For the text-containing cell, return its midpoint in (X, Y) coordinate format. 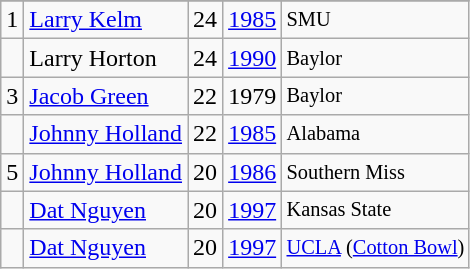
UCLA (Cotton Bowl) (376, 248)
Larry Horton (106, 58)
Alabama (376, 134)
1979 (252, 96)
5 (12, 172)
1 (12, 20)
Jacob Green (106, 96)
SMU (376, 20)
1990 (252, 58)
1986 (252, 172)
Southern Miss (376, 172)
3 (12, 96)
Larry Kelm (106, 20)
Kansas State (376, 210)
